Output the [x, y] coordinate of the center of the cell containing the given text.  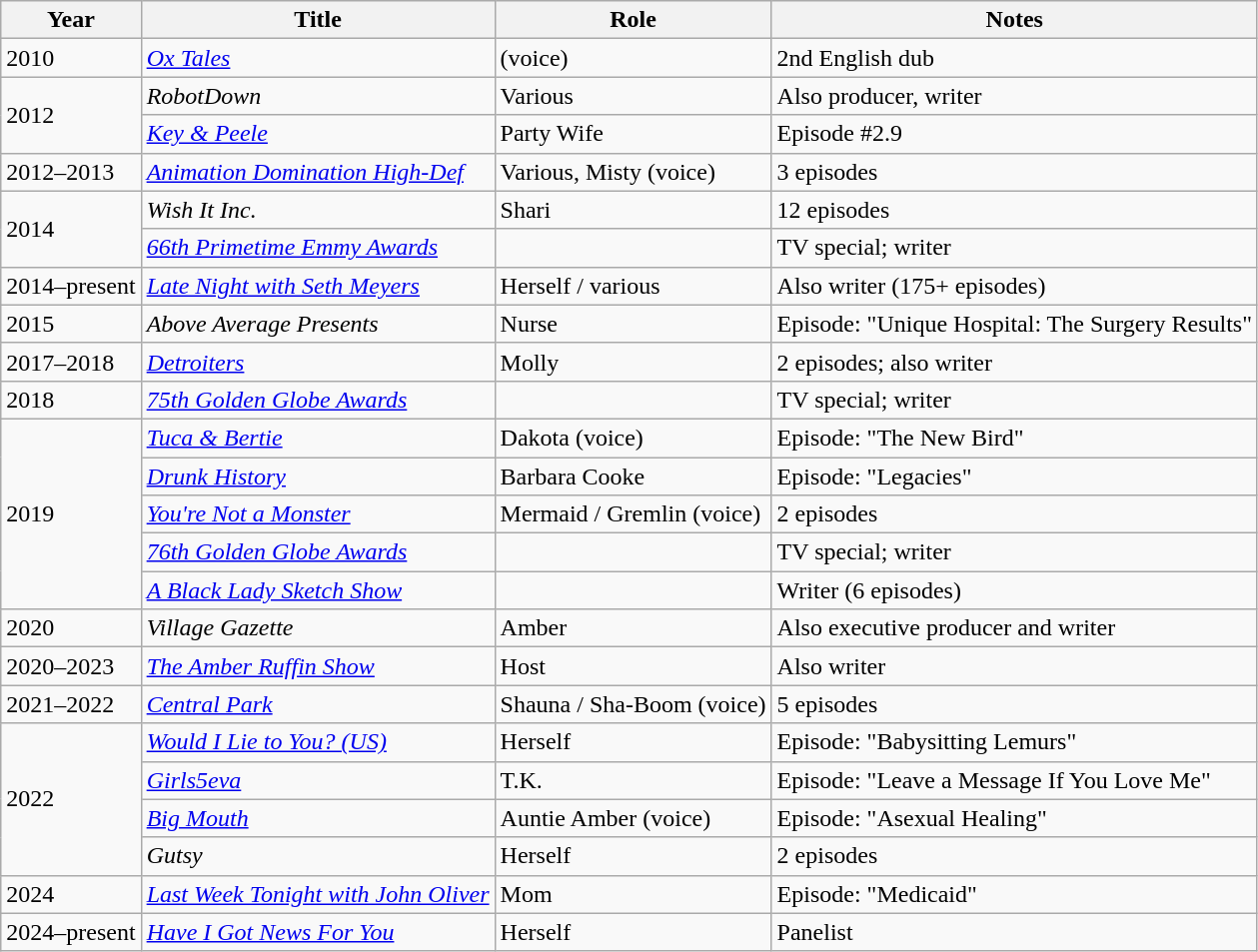
RobotDown [318, 96]
Last Week Tonight with John Oliver [318, 894]
3 episodes [1014, 172]
Episode: "Unique Hospital: The Surgery Results" [1014, 324]
Episode: "The New Bird" [1014, 438]
Also writer (175+ episodes) [1014, 286]
Mom [633, 894]
Also producer, writer [1014, 96]
Would I Lie to You? (US) [318, 742]
Village Gazette [318, 628]
12 episodes [1014, 210]
Shari [633, 210]
Episode: "Asexual Healing" [1014, 818]
A Black Lady Sketch Show [318, 590]
Detroiters [318, 362]
Various, Misty (voice) [633, 172]
Episode: "Legacies" [1014, 476]
Role [633, 20]
Big Mouth [318, 818]
Late Night with Seth Meyers [318, 286]
Barbara Cooke [633, 476]
75th Golden Globe Awards [318, 400]
Herself / various [633, 286]
2014 [71, 229]
Dakota (voice) [633, 438]
2012–2013 [71, 172]
Molly [633, 362]
2nd English dub [1014, 58]
Episode #2.9 [1014, 134]
Party Wife [633, 134]
2017–2018 [71, 362]
Animation Domination High-Def [318, 172]
Key & Peele [318, 134]
2020 [71, 628]
Also executive producer and writer [1014, 628]
Title [318, 20]
Tuca & Bertie [318, 438]
2020–2023 [71, 666]
2021–2022 [71, 704]
2010 [71, 58]
Amber [633, 628]
T.K. [633, 780]
66th Primetime Emmy Awards [318, 248]
You're Not a Monster [318, 514]
Episode: "Babysitting Lemurs" [1014, 742]
Panelist [1014, 932]
Above Average Presents [318, 324]
(voice) [633, 58]
2024 [71, 894]
Nurse [633, 324]
Gutsy [318, 856]
Host [633, 666]
Notes [1014, 20]
Central Park [318, 704]
2022 [71, 799]
2015 [71, 324]
The Amber Ruffin Show [318, 666]
Ox Tales [318, 58]
Drunk History [318, 476]
Shauna / Sha-Boom (voice) [633, 704]
Auntie Amber (voice) [633, 818]
2012 [71, 115]
2 episodes; also writer [1014, 362]
76th Golden Globe Awards [318, 552]
2024–present [71, 932]
Episode: "Leave a Message If You Love Me" [1014, 780]
Mermaid / Gremlin (voice) [633, 514]
Wish It Inc. [318, 210]
Writer (6 episodes) [1014, 590]
2014–present [71, 286]
Have I Got News For You [318, 932]
Various [633, 96]
2018 [71, 400]
5 episodes [1014, 704]
2019 [71, 513]
Year [71, 20]
Girls5eva [318, 780]
Episode: "Medicaid" [1014, 894]
Also writer [1014, 666]
